Find where the given text appears and provide that cell's center as (X, Y) coordinate. 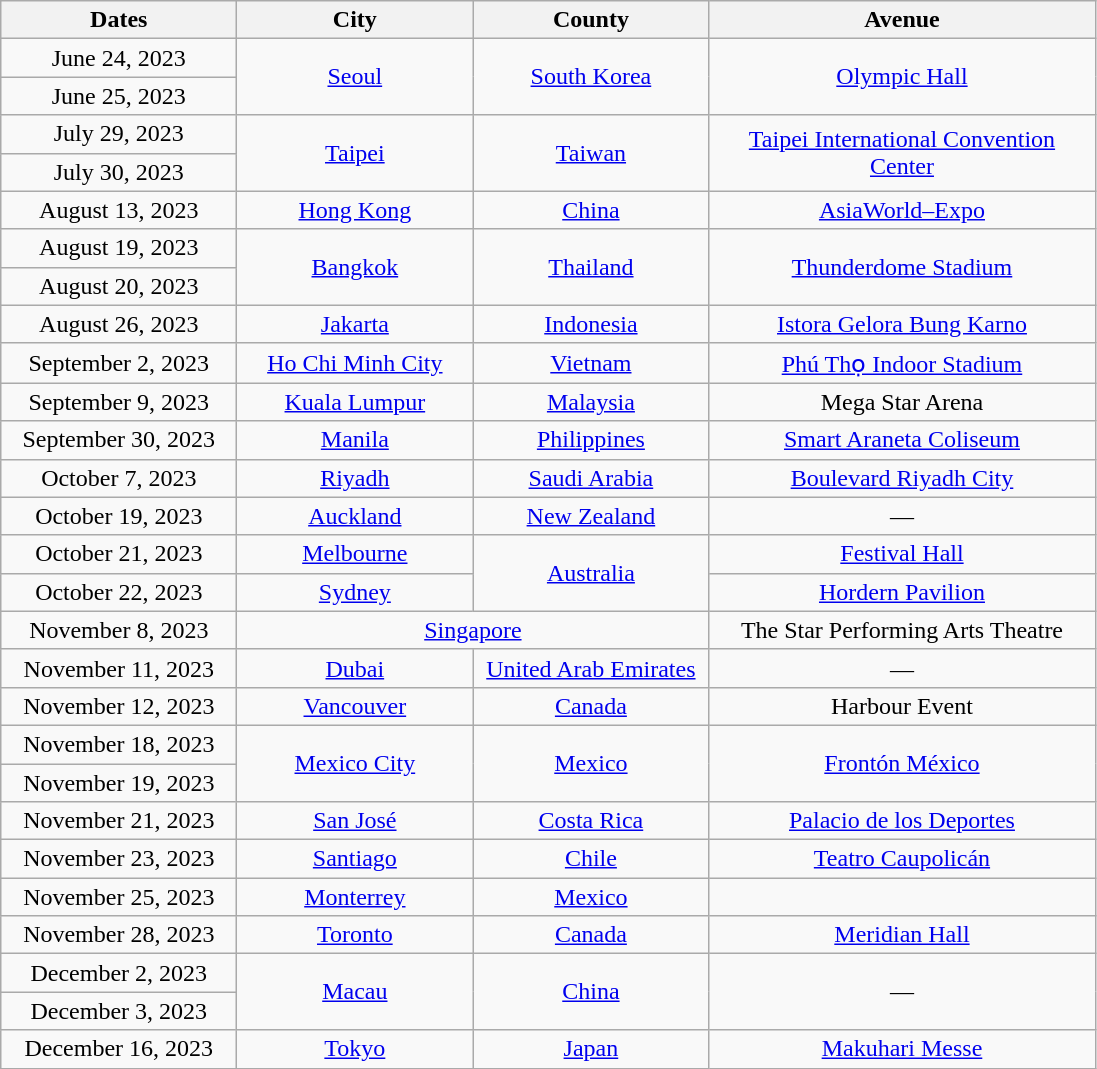
Thunderdome Stadium (902, 267)
Dubai (355, 668)
October 22, 2023 (119, 592)
Vancouver (355, 706)
Taipei (355, 153)
November 11, 2023 (119, 668)
Costa Rica (591, 821)
Riyadh (355, 478)
Auckland (355, 516)
Harbour Event (902, 706)
Istora Gelora Bung Karno (902, 324)
Hordern Pavilion (902, 592)
Sydney (355, 592)
November 28, 2023 (119, 935)
September 30, 2023 (119, 440)
August 26, 2023 (119, 324)
November 25, 2023 (119, 897)
June 25, 2023 (119, 96)
November 19, 2023 (119, 783)
AsiaWorld–Expo (902, 210)
December 2, 2023 (119, 973)
November 21, 2023 (119, 821)
Melbourne (355, 554)
November 23, 2023 (119, 859)
Mexico City (355, 763)
Saudi Arabia (591, 478)
County (591, 20)
Hong Kong (355, 210)
July 29, 2023 (119, 134)
August 20, 2023 (119, 286)
December 16, 2023 (119, 1049)
Mega Star Arena (902, 402)
December 3, 2023 (119, 1011)
August 13, 2023 (119, 210)
Taiwan (591, 153)
Boulevard Riyadh City (902, 478)
Philippines (591, 440)
August 19, 2023 (119, 248)
Santiago (355, 859)
Bangkok (355, 267)
Palacio de los Deportes (902, 821)
July 30, 2023 (119, 172)
New Zealand (591, 516)
Indonesia (591, 324)
Japan (591, 1049)
Festival Hall (902, 554)
Seoul (355, 77)
Vietnam (591, 363)
San José (355, 821)
November 8, 2023 (119, 630)
Australia (591, 573)
October 21, 2023 (119, 554)
Tokyo (355, 1049)
Toronto (355, 935)
Taipei International Convention Center (902, 153)
Avenue (902, 20)
Olympic Hall (902, 77)
Smart Araneta Coliseum (902, 440)
Phú Thọ Indoor Stadium (902, 363)
Meridian Hall (902, 935)
September 9, 2023 (119, 402)
November 12, 2023 (119, 706)
October 7, 2023 (119, 478)
Thailand (591, 267)
The Star Performing Arts Theatre (902, 630)
Teatro Caupolicán (902, 859)
Manila (355, 440)
Macau (355, 992)
Jakarta (355, 324)
United Arab Emirates (591, 668)
Malaysia (591, 402)
Dates (119, 20)
Ho Chi Minh City (355, 363)
City (355, 20)
November 18, 2023 (119, 744)
Singapore (473, 630)
Kuala Lumpur (355, 402)
Monterrey (355, 897)
Chile (591, 859)
October 19, 2023 (119, 516)
June 24, 2023 (119, 58)
South Korea (591, 77)
September 2, 2023 (119, 363)
Frontón México (902, 763)
Makuhari Messe (902, 1049)
